For the text-containing cell, return its midpoint in (X, Y) coordinate format. 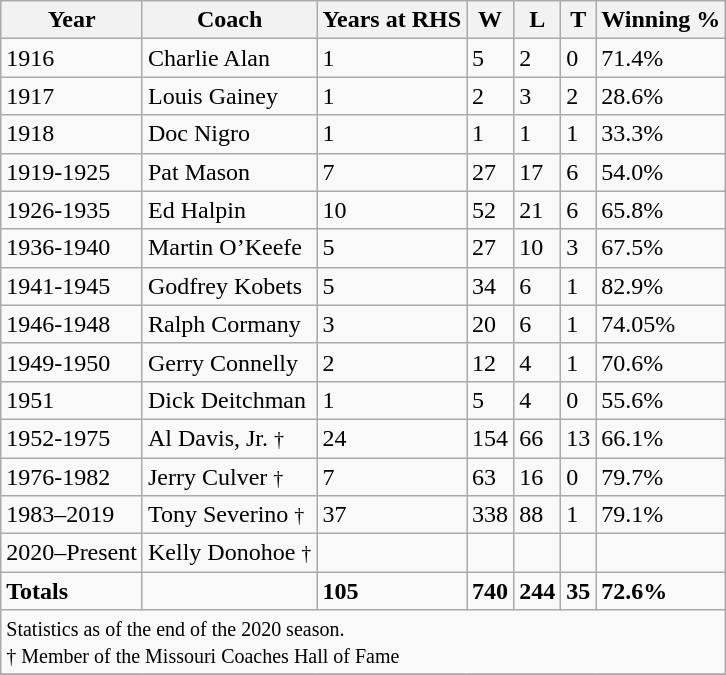
T (578, 20)
Totals (72, 591)
L (538, 20)
Doc Nigro (229, 134)
66.1% (661, 438)
71.4% (661, 58)
88 (538, 515)
20 (490, 324)
1918 (72, 134)
1936-1940 (72, 248)
1916 (72, 58)
54.0% (661, 172)
79.1% (661, 515)
1952-1975 (72, 438)
12 (490, 362)
35 (578, 591)
1983–2019 (72, 515)
74.05% (661, 324)
79.7% (661, 477)
740 (490, 591)
34 (490, 286)
1926-1935 (72, 210)
17 (538, 172)
Years at RHS (392, 20)
Kelly Donohoe † (229, 553)
13 (578, 438)
21 (538, 210)
W (490, 20)
1949-1950 (72, 362)
66 (538, 438)
Martin O’Keefe (229, 248)
Gerry Connelly (229, 362)
Charlie Alan (229, 58)
72.6% (661, 591)
Ed Halpin (229, 210)
Tony Severino † (229, 515)
1919-1925 (72, 172)
1917 (72, 96)
33.3% (661, 134)
Dick Deitchman (229, 400)
65.8% (661, 210)
Statistics as of the end of the 2020 season.† Member of the Missouri Coaches Hall of Fame (364, 642)
105 (392, 591)
1951 (72, 400)
37 (392, 515)
Year (72, 20)
Pat Mason (229, 172)
70.6% (661, 362)
1976-1982 (72, 477)
244 (538, 591)
52 (490, 210)
82.9% (661, 286)
154 (490, 438)
28.6% (661, 96)
24 (392, 438)
2020–Present (72, 553)
1946-1948 (72, 324)
1941-1945 (72, 286)
Louis Gainey (229, 96)
16 (538, 477)
Winning % (661, 20)
Jerry Culver † (229, 477)
67.5% (661, 248)
55.6% (661, 400)
Godfrey Kobets (229, 286)
Coach (229, 20)
Al Davis, Jr. † (229, 438)
Ralph Cormany (229, 324)
338 (490, 515)
63 (490, 477)
